Provide the [X, Y] coordinate of the cell's center where the given text is located.  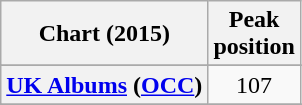
Peak position [254, 34]
107 [254, 85]
UK Albums (OCC) [104, 85]
Chart (2015) [104, 34]
